Output the (x, y) coordinate of the center of the cell containing the given text.  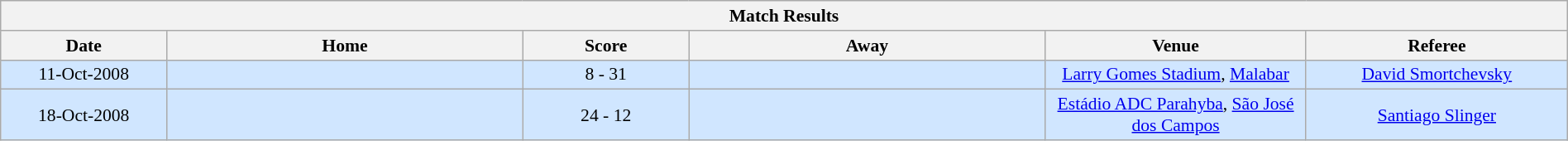
Score (605, 46)
Santiago Slinger (1437, 114)
Home (346, 46)
Match Results (784, 16)
David Smortchevsky (1437, 75)
8 - 31 (605, 75)
11-Oct-2008 (84, 75)
Larry Gomes Stadium, Malabar (1176, 75)
24 - 12 (605, 114)
Date (84, 46)
Away (867, 46)
Estádio ADC Parahyba, São José dos Campos (1176, 114)
Referee (1437, 46)
Venue (1176, 46)
18-Oct-2008 (84, 114)
